Capture the cell that displays the provided text and extract its (x, y) central coordinate. 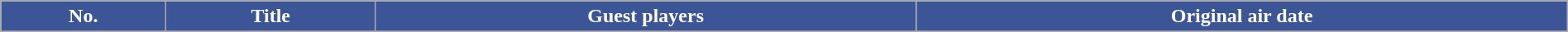
No. (84, 16)
Original air date (1242, 16)
Title (271, 16)
Guest players (646, 16)
